Scan for the cell matching the given text and deliver its [X, Y] coordinate at center. 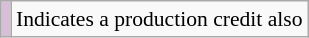
Indicates a production credit also [160, 19]
